Detect which cell encompasses the target text, then output its [X, Y] center coordinate. 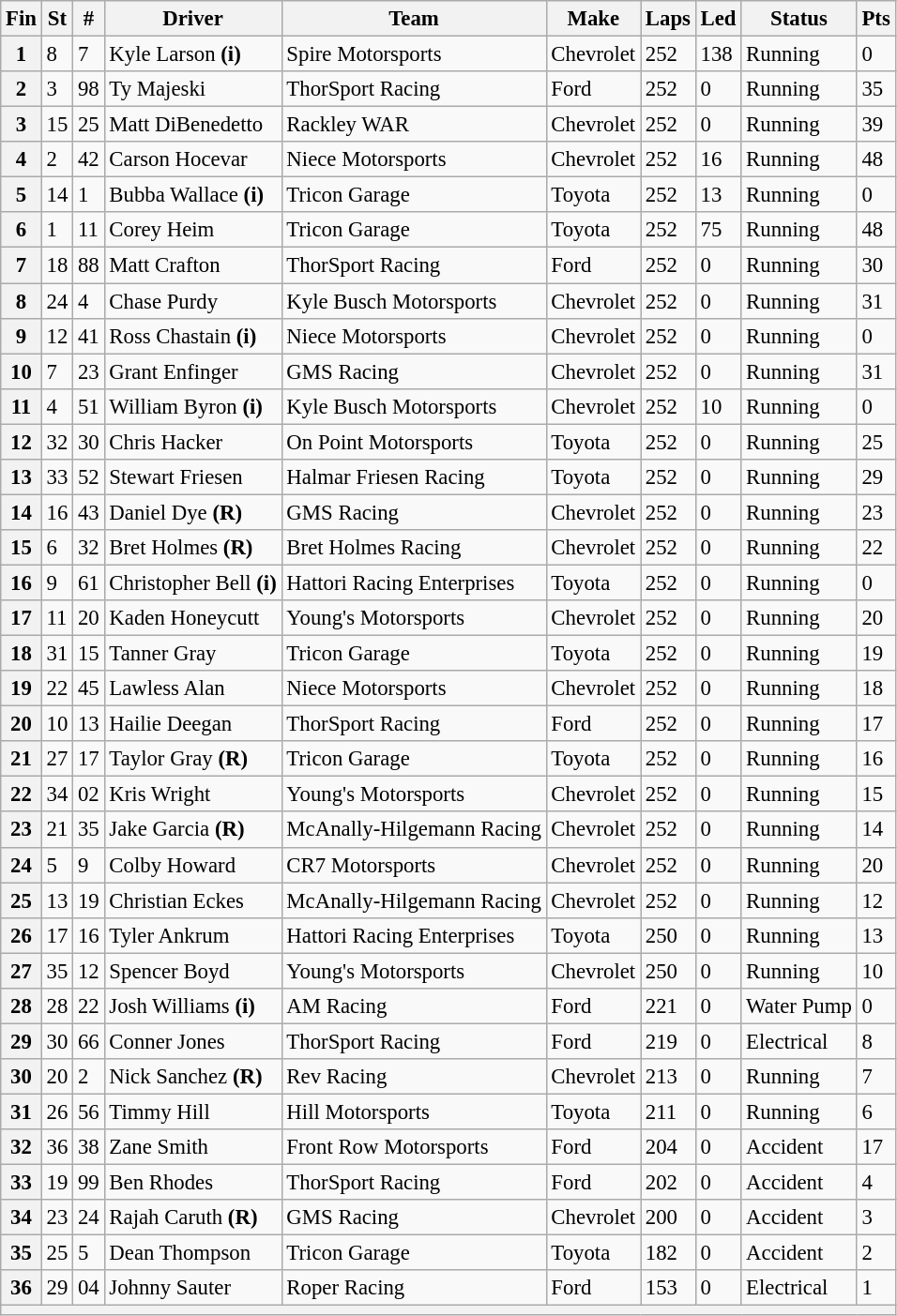
Ross Chastain (i) [193, 336]
Matt Crafton [193, 265]
221 [668, 1006]
213 [668, 1077]
56 [88, 1112]
219 [668, 1041]
Johnny Sauter [193, 1288]
Matt DiBenedetto [193, 125]
Kyle Larson (i) [193, 54]
Rev Racing [414, 1077]
Pts [876, 19]
Hailie Deegan [193, 724]
On Point Motorsports [414, 442]
Status [799, 19]
211 [668, 1112]
Taylor Gray (R) [193, 759]
45 [88, 688]
41 [88, 336]
202 [668, 1183]
Stewart Friesen [193, 477]
138 [719, 54]
98 [88, 89]
39 [876, 125]
Ben Rhodes [193, 1183]
Tanner Gray [193, 654]
Corey Heim [193, 230]
Front Row Motorsports [414, 1147]
Jake Garcia (R) [193, 830]
66 [88, 1041]
Chase Purdy [193, 301]
204 [668, 1147]
61 [88, 582]
Colby Howard [193, 865]
Fin [22, 19]
Daniel Dye (R) [193, 512]
Bubba Wallace (i) [193, 195]
02 [88, 794]
Bret Holmes Racing [414, 548]
Timmy Hill [193, 1112]
Josh Williams (i) [193, 1006]
Conner Jones [193, 1041]
Zane Smith [193, 1147]
43 [88, 512]
Carson Hocevar [193, 159]
Grant Enfinger [193, 371]
Driver [193, 19]
Chris Hacker [193, 442]
Tyler Ankrum [193, 935]
42 [88, 159]
AM Racing [414, 1006]
Rackley WAR [414, 125]
Spire Motorsports [414, 54]
51 [88, 406]
Hill Motorsports [414, 1112]
Rajah Caruth (R) [193, 1218]
Dean Thompson [193, 1253]
200 [668, 1218]
William Byron (i) [193, 406]
St [56, 19]
Team [414, 19]
88 [88, 265]
Lawless Alan [193, 688]
Kaden Honeycutt [193, 618]
Halmar Friesen Racing [414, 477]
99 [88, 1183]
CR7 Motorsports [414, 865]
52 [88, 477]
Roper Racing [414, 1288]
Make [593, 19]
Kris Wright [193, 794]
182 [668, 1253]
153 [668, 1288]
Nick Sanchez (R) [193, 1077]
75 [719, 230]
Ty Majeski [193, 89]
Christopher Bell (i) [193, 582]
Water Pump [799, 1006]
Bret Holmes (R) [193, 548]
Spencer Boyd [193, 971]
04 [88, 1288]
38 [88, 1147]
Laps [668, 19]
# [88, 19]
Christian Eckes [193, 900]
Led [719, 19]
